Scan for the cell matching the given text and deliver its [X, Y] coordinate at center. 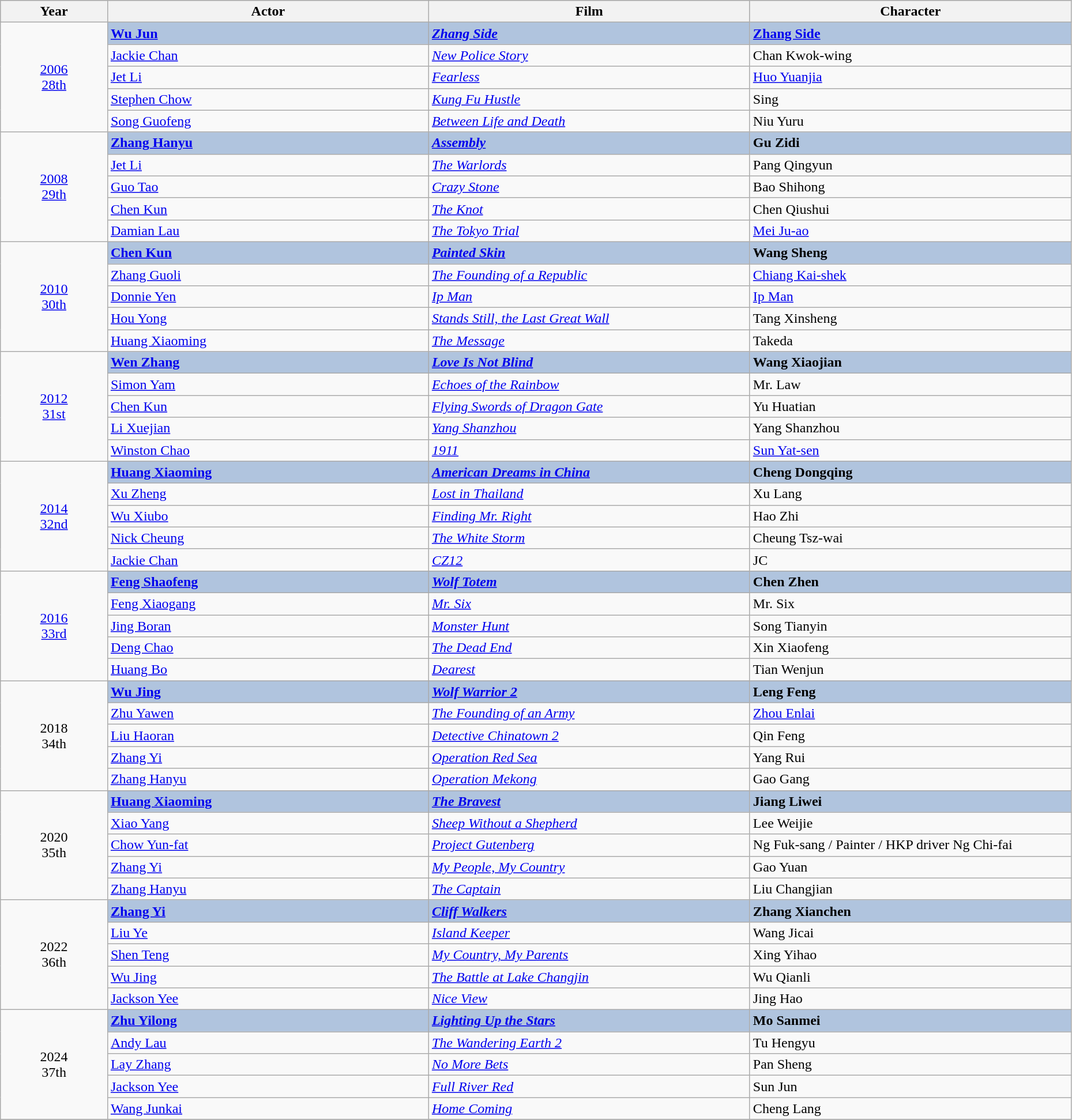
Cliff Walkers [589, 911]
The Battle at Lake Changjin [589, 977]
Damian Lau [268, 231]
Kung Fu Hustle [589, 99]
Stephen Chow [268, 99]
My People, My Country [589, 867]
Nice View [589, 999]
The Wandering Earth 2 [589, 1043]
Sun Yat-sen [910, 450]
Yu Huatian [910, 406]
Song Guofeng [268, 121]
Mei Ju-ao [910, 231]
The Founding of a Republic [589, 275]
Actor [268, 12]
Chow Yun-fat [268, 845]
Character [910, 12]
My Country, My Parents [589, 955]
Tu Hengyu [910, 1043]
202437th [54, 1065]
Gao Gang [910, 779]
Jing Boran [268, 625]
Sing [910, 99]
American Dreams in China [589, 472]
Monster Hunt [589, 625]
Home Coming [589, 1108]
Huang Bo [268, 670]
201633rd [54, 625]
Zhang Xianchen [910, 911]
Flying Swords of Dragon Gate [589, 406]
Detective Chinatown 2 [589, 736]
Film [589, 12]
Feng Xiaogang [268, 604]
Jing Hao [910, 999]
The White Storm [589, 538]
Lost in Thailand [589, 494]
JC [910, 560]
Wang Jicai [910, 933]
Gao Yuan [910, 867]
201834th [54, 736]
201231st [54, 406]
Gu Zidi [910, 143]
The Dead End [589, 648]
Wolf Totem [589, 582]
Wu Xiubo [268, 516]
The Message [589, 341]
Winston Chao [268, 450]
Full River Red [589, 1087]
Wang Junkai [268, 1108]
Sun Jun [910, 1087]
Crazy Stone [589, 187]
The Bravest [589, 801]
Simon Yam [268, 384]
Love Is Not Blind [589, 363]
Jiang Liwei [910, 801]
Andy Lau [268, 1043]
Mo Sanmei [910, 1021]
Finding Mr. Right [589, 516]
Hou Yong [268, 319]
The Founding of an Army [589, 714]
201432nd [54, 516]
Lee Weijie [910, 823]
Lighting Up the Stars [589, 1021]
Stands Still, the Last Great Wall [589, 319]
The Knot [589, 209]
Fearless [589, 77]
The Tokyo Trial [589, 231]
Lay Zhang [268, 1065]
Liu Changjian [910, 889]
Yang Rui [910, 757]
Hao Zhi [910, 516]
Zhu Yawen [268, 714]
Zhou Enlai [910, 714]
Cheung Tsz-wai [910, 538]
200628th [54, 77]
Deng Chao [268, 648]
Dearest [589, 670]
Leng Feng [910, 692]
New Police Story [589, 55]
Liu Haoran [268, 736]
Donnie Yen [268, 297]
Wu Qianli [910, 977]
Takeda [910, 341]
The Captain [589, 889]
Chen Qiushui [910, 209]
Between Life and Death [589, 121]
Xu Lang [910, 494]
Assembly [589, 143]
Guo Tao [268, 187]
Chiang Kai-shek [910, 275]
Pan Sheng [910, 1065]
Chen Zhen [910, 582]
Li Xuejian [268, 428]
Xu Zheng [268, 494]
Wolf Warrior 2 [589, 692]
1911 [589, 450]
Island Keeper [589, 933]
201030th [54, 296]
Ng Fuk-sang / Painter / HKP driver Ng Chi-fai [910, 845]
Operation Red Sea [589, 757]
Wu Jun [268, 33]
Wen Zhang [268, 363]
Mr. Law [910, 384]
200829th [54, 187]
Nick Cheung [268, 538]
Project Gutenberg [589, 845]
Year [54, 12]
Chan Kwok-wing [910, 55]
202236th [54, 955]
Cheng Dongqing [910, 472]
Zhu Yilong [268, 1021]
Zhang Guoli [268, 275]
Pang Qingyun [910, 165]
Tang Xinsheng [910, 319]
Huo Yuanjia [910, 77]
Xing Yihao [910, 955]
Echoes of the Rainbow [589, 384]
Shen Teng [268, 955]
Operation Mekong [589, 779]
Wang Sheng [910, 252]
Song Tianyin [910, 625]
Liu Ye [268, 933]
Qin Feng [910, 736]
Painted Skin [589, 252]
Xin Xiaofeng [910, 648]
Tian Wenjun [910, 670]
Bao Shihong [910, 187]
CZ12 [589, 560]
Feng Shaofeng [268, 582]
202035th [54, 845]
No More Bets [589, 1065]
Cheng Lang [910, 1108]
Xiao Yang [268, 823]
The Warlords [589, 165]
Wang Xiaojian [910, 363]
Niu Yuru [910, 121]
Sheep Without a Shepherd [589, 823]
